Return [x, y] of the center of cell containing provided text 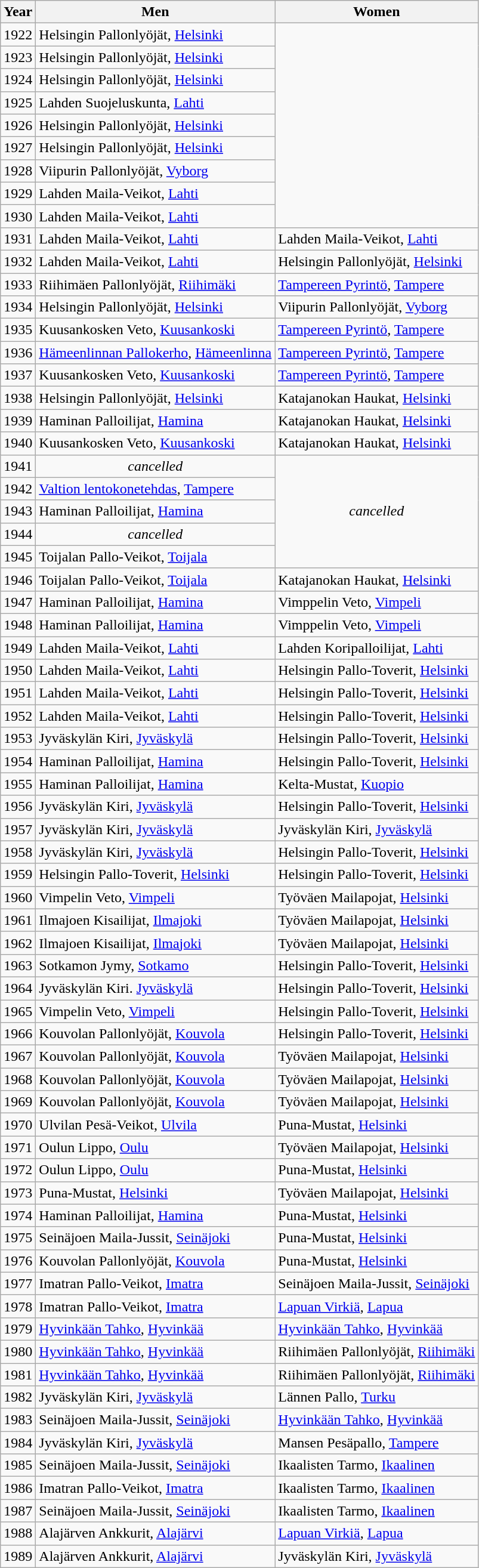
1943 [18, 511]
1940 [18, 443]
1976 [18, 1261]
1945 [18, 557]
Lännen Pallo, Turku [377, 1397]
Mansen Pesäpallo, Tampere [377, 1443]
1925 [18, 103]
1989 [18, 1556]
1928 [18, 171]
1982 [18, 1397]
Lahden Koripalloilijat, Lahti [377, 647]
Ulvilan Pesä-Veikot, Ulvila [155, 1125]
1966 [18, 1034]
1965 [18, 1011]
1950 [18, 671]
1969 [18, 1102]
1967 [18, 1057]
1939 [18, 421]
1961 [18, 920]
1936 [18, 353]
1964 [18, 988]
1956 [18, 807]
1957 [18, 829]
Men [155, 12]
1924 [18, 80]
1930 [18, 216]
1974 [18, 1215]
1947 [18, 602]
1932 [18, 261]
1979 [18, 1329]
1942 [18, 489]
1983 [18, 1420]
Kelta-Mustat, Kuopio [377, 784]
1923 [18, 57]
Sotkamon Jymy, Sotkamo [155, 965]
1984 [18, 1443]
1935 [18, 330]
1952 [18, 716]
1980 [18, 1351]
1972 [18, 1170]
1954 [18, 761]
Valtion lentokonetehdas, Tampere [155, 489]
1941 [18, 466]
1931 [18, 239]
1986 [18, 1488]
1978 [18, 1306]
1977 [18, 1283]
1987 [18, 1511]
1962 [18, 943]
1929 [18, 193]
1960 [18, 897]
1973 [18, 1193]
1985 [18, 1465]
Hämeenlinnan Pallokerho, Hämeenlinna [155, 353]
1937 [18, 375]
1944 [18, 534]
1971 [18, 1147]
Lahden Suojeluskunta, Lahti [155, 103]
Women [377, 12]
1975 [18, 1238]
1968 [18, 1079]
1981 [18, 1374]
1970 [18, 1125]
1958 [18, 852]
1926 [18, 125]
1948 [18, 625]
1959 [18, 875]
1988 [18, 1533]
1946 [18, 579]
1934 [18, 307]
1953 [18, 739]
1955 [18, 784]
1938 [18, 398]
1963 [18, 965]
1949 [18, 647]
1951 [18, 693]
Year [18, 12]
1922 [18, 35]
1927 [18, 148]
1933 [18, 285]
Jyväskylän Kiri. Jyväskylä [155, 988]
